Identify which cell holds the provided text, then report its (x, y) central coordinate. 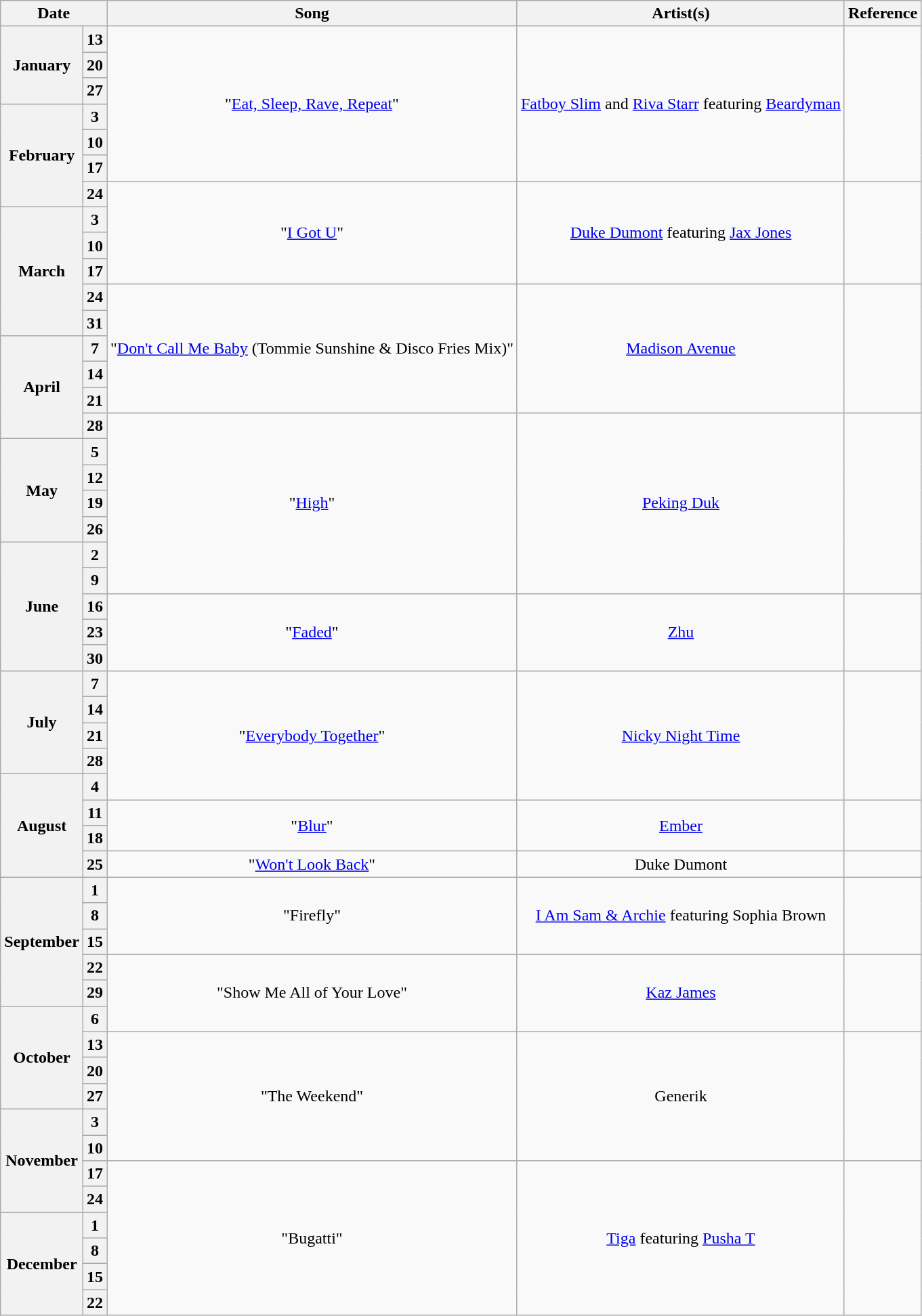
9 (95, 580)
"Bugatti" (312, 1238)
Ember (680, 826)
"Won't Look Back" (312, 864)
June (42, 606)
September (42, 941)
"The Weekend" (312, 1096)
Fatboy Slim and Riva Starr featuring Beardyman (680, 104)
"Eat, Sleep, Rave, Repeat" (312, 104)
25 (95, 864)
"Everybody Together" (312, 735)
Tiga featuring Pusha T (680, 1238)
March (42, 271)
"Faded" (312, 632)
18 (95, 839)
"Don't Call Me Baby (Tommie Sunshine & Disco Fries Mix)" (312, 348)
Song (312, 14)
April (42, 387)
"High" (312, 503)
19 (95, 503)
February (42, 155)
August (42, 826)
January (42, 65)
"Show Me All of Your Love" (312, 993)
30 (95, 658)
July (42, 722)
16 (95, 606)
2 (95, 555)
Nicky Night Time (680, 735)
"Blur" (312, 826)
26 (95, 529)
I Am Sam & Archie featuring Sophia Brown (680, 916)
Reference (882, 14)
Peking Duk (680, 503)
31 (95, 323)
"Firefly" (312, 916)
6 (95, 1019)
5 (95, 452)
Duke Dumont featuring Jax Jones (680, 232)
December (42, 1264)
23 (95, 632)
12 (95, 477)
Madison Avenue (680, 348)
Artist(s) (680, 14)
Date (54, 14)
October (42, 1057)
4 (95, 787)
Duke Dumont (680, 864)
Generik (680, 1096)
"I Got U" (312, 232)
Kaz James (680, 993)
May (42, 490)
29 (95, 993)
11 (95, 813)
Zhu (680, 632)
November (42, 1160)
